Return the [x, y] coordinate for the center point of the cell that contains the specified text.  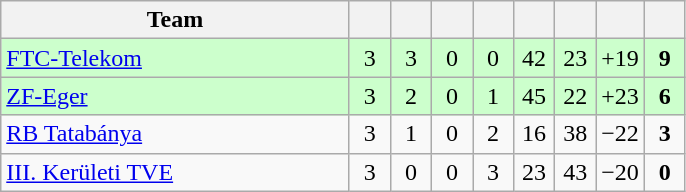
16 [534, 134]
43 [576, 172]
III. Kerületi TVE [176, 172]
+23 [620, 96]
FTC-Telekom [176, 58]
38 [576, 134]
RB Tatabánya [176, 134]
42 [534, 58]
+19 [620, 58]
Team [176, 20]
6 [664, 96]
22 [576, 96]
−22 [620, 134]
45 [534, 96]
ZF-Eger [176, 96]
9 [664, 58]
−20 [620, 172]
